Output the (X, Y) coordinate of the center of the cell containing the given text.  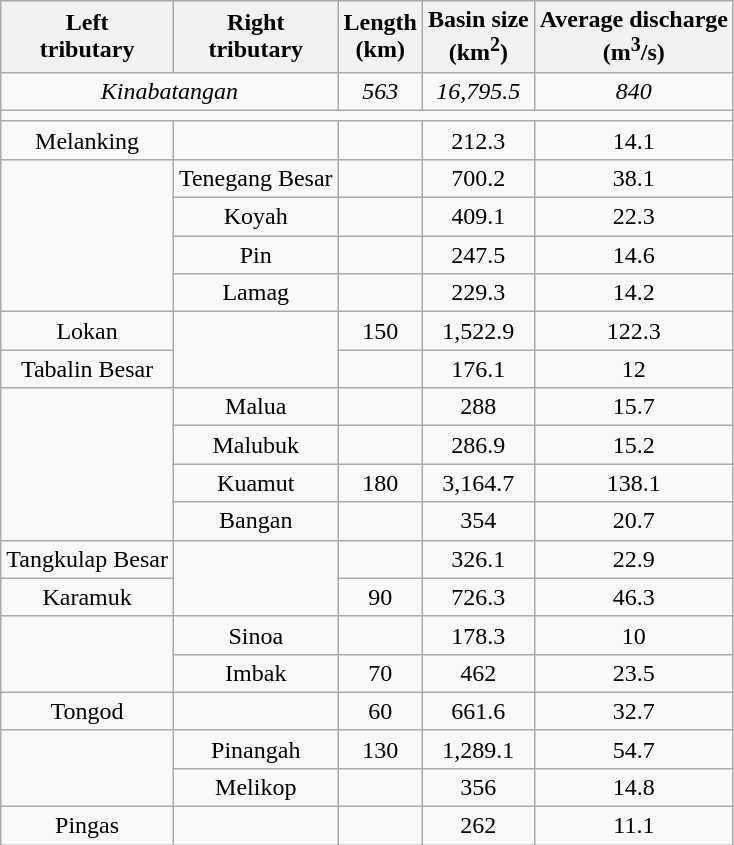
Tongod (88, 711)
Length(km) (380, 37)
288 (478, 407)
Lefttributary (88, 37)
Melikop (256, 787)
Melanking (88, 140)
176.1 (478, 369)
23.5 (634, 673)
14.6 (634, 255)
563 (380, 91)
1,289.1 (478, 749)
726.3 (478, 597)
Pin (256, 255)
150 (380, 331)
70 (380, 673)
3,164.7 (478, 483)
840 (634, 91)
212.3 (478, 140)
180 (380, 483)
Malua (256, 407)
12 (634, 369)
Pingas (88, 826)
20.7 (634, 521)
138.1 (634, 483)
Tenegang Besar (256, 178)
354 (478, 521)
Koyah (256, 217)
15.7 (634, 407)
32.7 (634, 711)
Malubuk (256, 445)
229.3 (478, 293)
262 (478, 826)
22.9 (634, 559)
247.5 (478, 255)
Karamuk (88, 597)
178.3 (478, 635)
11.1 (634, 826)
16,795.5 (478, 91)
14.8 (634, 787)
Kuamut (256, 483)
326.1 (478, 559)
Lamag (256, 293)
356 (478, 787)
14.2 (634, 293)
Sinoa (256, 635)
Pinangah (256, 749)
700.2 (478, 178)
661.6 (478, 711)
Tangkulap Besar (88, 559)
46.3 (634, 597)
1,522.9 (478, 331)
122.3 (634, 331)
60 (380, 711)
15.2 (634, 445)
Lokan (88, 331)
22.3 (634, 217)
130 (380, 749)
Tabalin Besar (88, 369)
Imbak (256, 673)
38.1 (634, 178)
286.9 (478, 445)
14.1 (634, 140)
Basin size(km2) (478, 37)
10 (634, 635)
Bangan (256, 521)
Average discharge(m3/s) (634, 37)
462 (478, 673)
Kinabatangan (170, 91)
409.1 (478, 217)
Righttributary (256, 37)
90 (380, 597)
54.7 (634, 749)
